Determine the (x, y) coordinate at the center of the cell enclosing the given text.  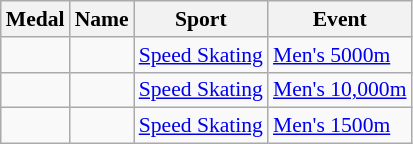
Medal (36, 19)
Men's 1500m (340, 126)
Men's 5000m (340, 55)
Event (340, 19)
Men's 10,000m (340, 90)
Name (102, 19)
Sport (201, 19)
